From the cell containing the given text, extract its center point as [x, y] coordinate. 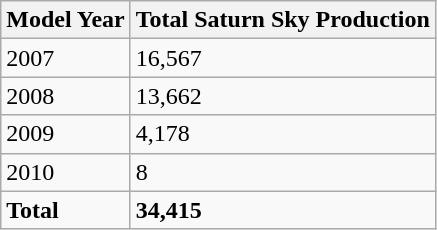
4,178 [282, 134]
2007 [66, 58]
Model Year [66, 20]
2008 [66, 96]
34,415 [282, 210]
13,662 [282, 96]
Total [66, 210]
8 [282, 172]
2009 [66, 134]
Total Saturn Sky Production [282, 20]
16,567 [282, 58]
2010 [66, 172]
